Determine the [X, Y] coordinate at the center of the cell enclosing the given text.  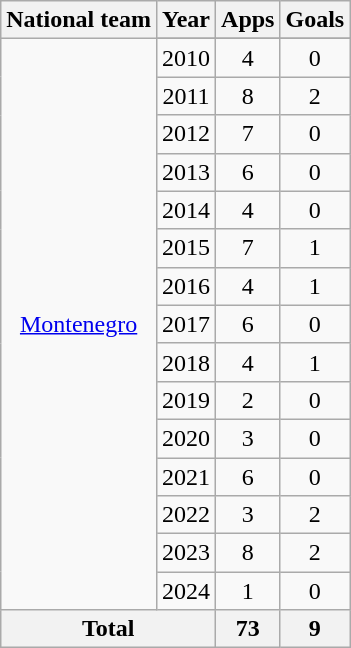
2014 [186, 210]
2023 [186, 553]
2017 [186, 324]
2019 [186, 400]
Total [108, 629]
2024 [186, 591]
Year [186, 20]
Goals [315, 20]
2012 [186, 134]
Apps [248, 20]
2022 [186, 515]
2021 [186, 477]
2010 [186, 58]
9 [315, 629]
2016 [186, 286]
73 [248, 629]
2013 [186, 172]
2015 [186, 248]
2018 [186, 362]
Montenegro [79, 324]
2020 [186, 438]
National team [79, 20]
2011 [186, 96]
